Scan for the cell matching the given text and deliver its (x, y) coordinate at center. 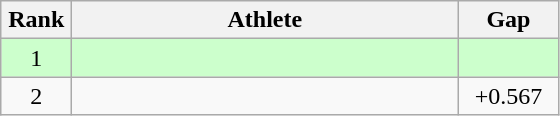
+0.567 (508, 96)
Athlete (265, 20)
Gap (508, 20)
Rank (36, 20)
2 (36, 96)
1 (36, 58)
